For the text-containing cell, return its midpoint in [x, y] coordinate format. 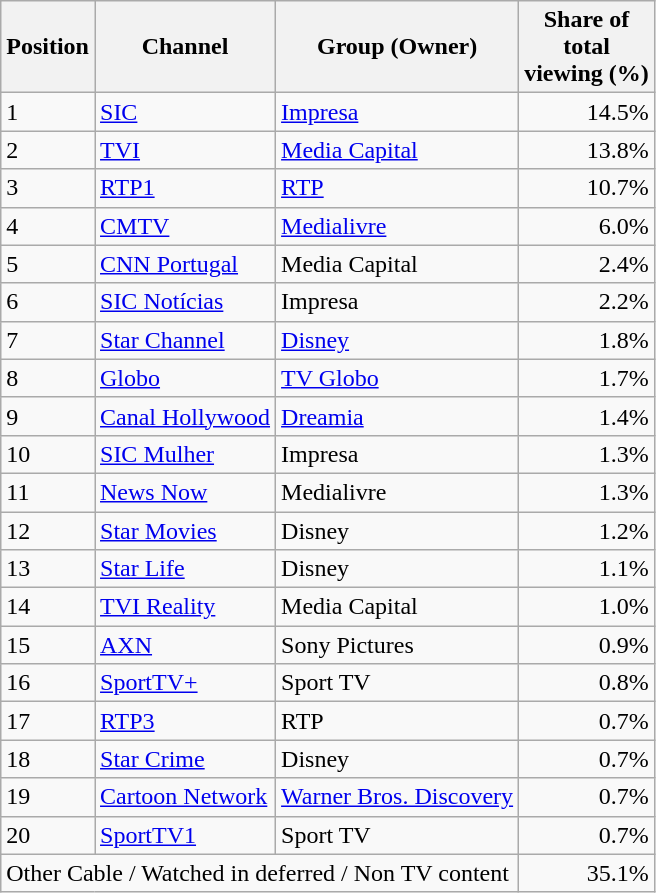
Star Channel [184, 340]
AXN [184, 645]
5 [48, 264]
Canal Hollywood [184, 416]
6 [48, 302]
1.7% [587, 378]
1.1% [587, 569]
15 [48, 645]
1 [48, 112]
Globo [184, 378]
1.4% [587, 416]
1.8% [587, 340]
8 [48, 378]
2.4% [587, 264]
Cartoon Network [184, 797]
RTP3 [184, 721]
14.5% [587, 112]
Group (Owner) [398, 47]
Star Crime [184, 759]
10.7% [587, 188]
TV Globo [398, 378]
Star Movies [184, 531]
20 [48, 835]
3 [48, 188]
13.8% [587, 150]
SportTV+ [184, 683]
14 [48, 607]
9 [48, 416]
1.0% [587, 607]
0.8% [587, 683]
17 [48, 721]
19 [48, 797]
16 [48, 683]
35.1% [587, 873]
Other Cable / Watched in deferred / Non TV content [260, 873]
2 [48, 150]
10 [48, 454]
7 [48, 340]
Share oftotalviewing (%) [587, 47]
CMTV [184, 226]
CNN Portugal [184, 264]
SIC [184, 112]
TVI [184, 150]
SportTV1 [184, 835]
News Now [184, 492]
18 [48, 759]
4 [48, 226]
SIC Notícias [184, 302]
SIC Mulher [184, 454]
11 [48, 492]
6.0% [587, 226]
1.2% [587, 531]
Warner Bros. Discovery [398, 797]
Channel [184, 47]
Star Life [184, 569]
TVI Reality [184, 607]
Sony Pictures [398, 645]
12 [48, 531]
Position [48, 47]
13 [48, 569]
0.9% [587, 645]
2.2% [587, 302]
Dreamia [398, 416]
RTP1 [184, 188]
